Detect which cell encompasses the target text, then output its [X, Y] center coordinate. 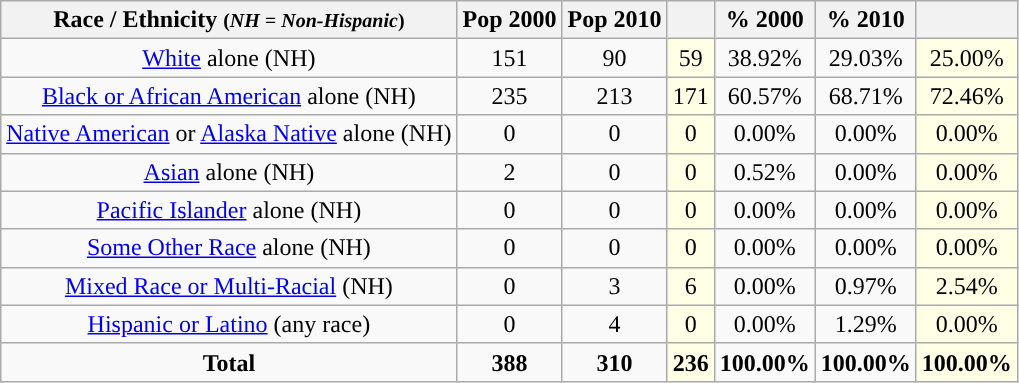
% 2010 [866, 20]
29.03% [866, 58]
Black or African American alone (NH) [229, 96]
Native American or Alaska Native alone (NH) [229, 134]
White alone (NH) [229, 58]
213 [614, 96]
60.57% [764, 96]
2 [510, 172]
25.00% [966, 58]
6 [690, 286]
59 [690, 58]
151 [510, 58]
Asian alone (NH) [229, 172]
Hispanic or Latino (any race) [229, 324]
2.54% [966, 286]
Pop 2000 [510, 20]
0.52% [764, 172]
38.92% [764, 58]
1.29% [866, 324]
0.97% [866, 286]
Mixed Race or Multi-Racial (NH) [229, 286]
% 2000 [764, 20]
Pop 2010 [614, 20]
90 [614, 58]
4 [614, 324]
Some Other Race alone (NH) [229, 248]
Pacific Islander alone (NH) [229, 210]
236 [690, 362]
68.71% [866, 96]
Total [229, 362]
310 [614, 362]
Race / Ethnicity (NH = Non-Hispanic) [229, 20]
72.46% [966, 96]
3 [614, 286]
171 [690, 96]
388 [510, 362]
235 [510, 96]
